Extract the [X, Y] coordinate from the center of the cell holding the provided text.  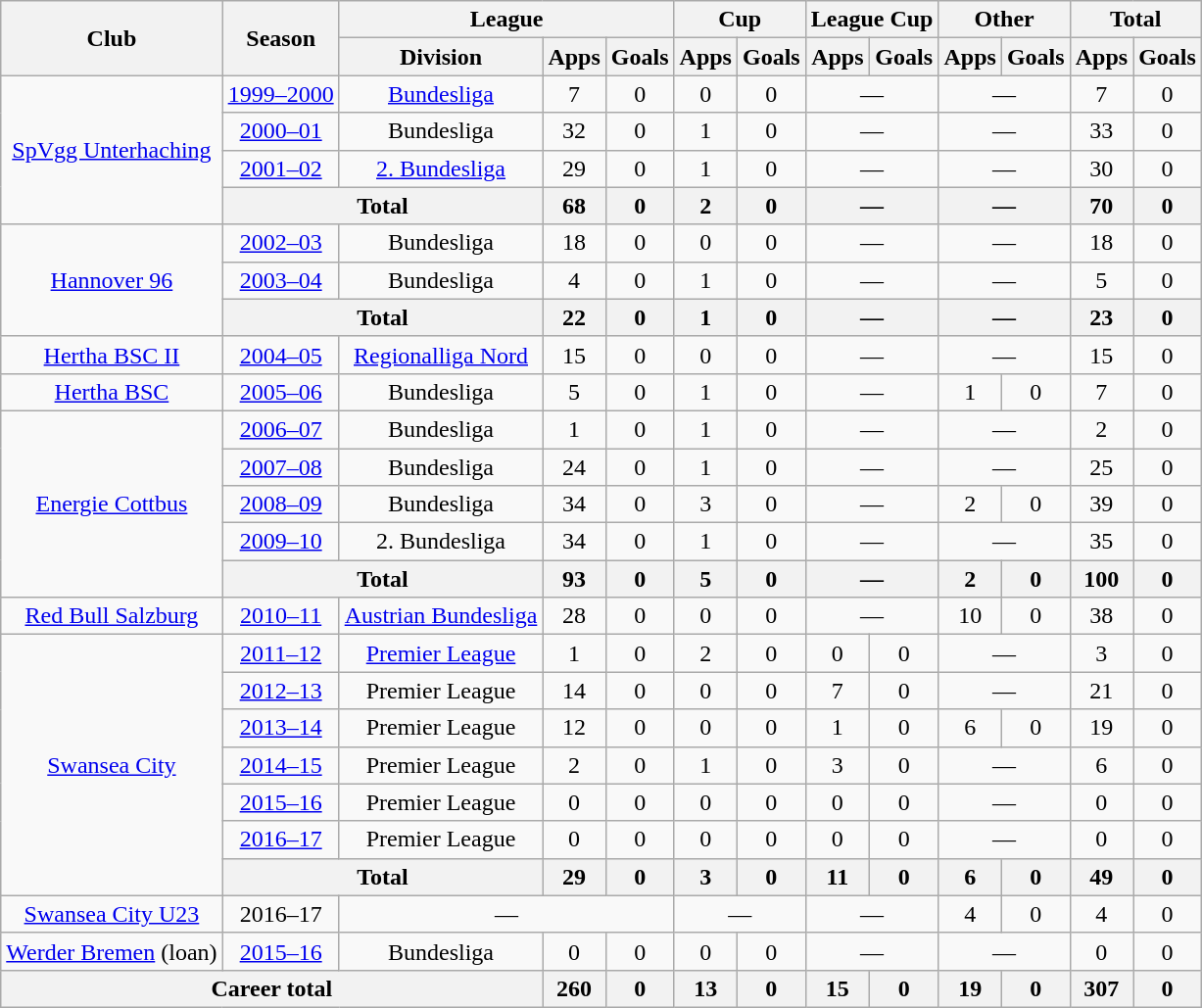
Hertha BSC II [112, 355]
Red Bull Salzburg [112, 616]
2006–07 [280, 429]
22 [574, 317]
33 [1101, 131]
2005–06 [280, 392]
2013–14 [280, 728]
2011–12 [280, 653]
League Cup [872, 20]
Hertha BSC [112, 392]
Club [112, 38]
21 [1101, 691]
38 [1101, 616]
25 [1101, 467]
Cup [740, 20]
League [506, 20]
Division [441, 57]
SpVgg Unterhaching [112, 150]
39 [1101, 504]
Swansea City U23 [112, 914]
68 [574, 206]
32 [574, 131]
2009–10 [280, 542]
Energie Cottbus [112, 504]
Swansea City [112, 765]
Regionalliga Nord [441, 355]
28 [574, 616]
Hannover 96 [112, 280]
12 [574, 728]
2008–09 [280, 504]
70 [1101, 206]
Career total [272, 988]
Austrian Bundesliga [441, 616]
Werder Bremen (loan) [112, 951]
260 [574, 988]
13 [705, 988]
Season [280, 38]
100 [1101, 579]
93 [574, 579]
49 [1101, 877]
2004–05 [280, 355]
35 [1101, 542]
10 [970, 616]
23 [1101, 317]
2001–02 [280, 168]
2003–04 [280, 280]
2007–08 [280, 467]
24 [574, 467]
14 [574, 691]
30 [1101, 168]
1999–2000 [280, 94]
2012–13 [280, 691]
2002–03 [280, 243]
2000–01 [280, 131]
307 [1101, 988]
2010–11 [280, 616]
2014–15 [280, 765]
11 [837, 877]
Other [1004, 20]
